Output the [x, y] coordinate of the center of the cell containing the given text.  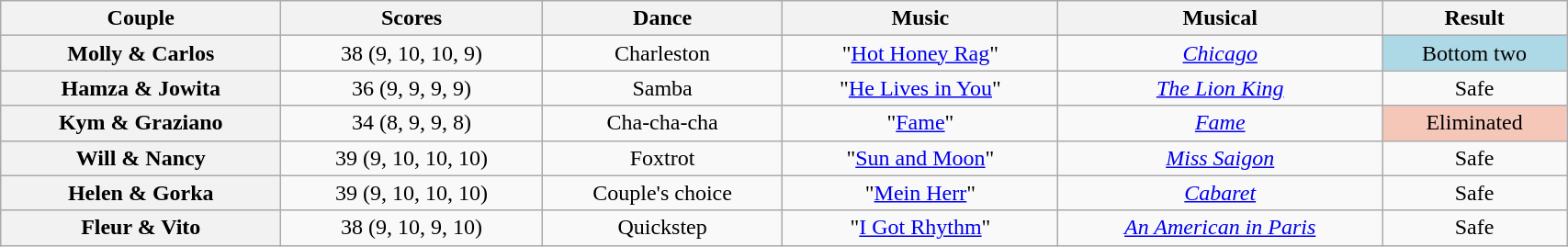
"Fame" [920, 123]
Bottom two [1473, 53]
"He Lives in You" [920, 88]
An American in Paris [1220, 228]
Miss Saigon [1220, 158]
Cabaret [1220, 193]
Music [920, 18]
Fame [1220, 123]
Will & Nancy [141, 158]
36 (9, 9, 9, 9) [412, 88]
The Lion King [1220, 88]
Cha-cha-cha [662, 123]
Foxtrot [662, 158]
Chicago [1220, 53]
Fleur & Vito [141, 228]
Hamza & Jowita [141, 88]
38 (9, 10, 9, 10) [412, 228]
Musical [1220, 18]
"Mein Herr" [920, 193]
Couple [141, 18]
"Hot Honey Rag" [920, 53]
Result [1473, 18]
Eliminated [1473, 123]
"Sun and Moon" [920, 158]
38 (9, 10, 10, 9) [412, 53]
Quickstep [662, 228]
Kym & Graziano [141, 123]
Couple's choice [662, 193]
Scores [412, 18]
Samba [662, 88]
Charleston [662, 53]
"I Got Rhythm" [920, 228]
Helen & Gorka [141, 193]
34 (8, 9, 9, 8) [412, 123]
Molly & Carlos [141, 53]
Dance [662, 18]
